Pinpoint the cell where the given text exists, returning its [X, Y] midpoint coordinate. 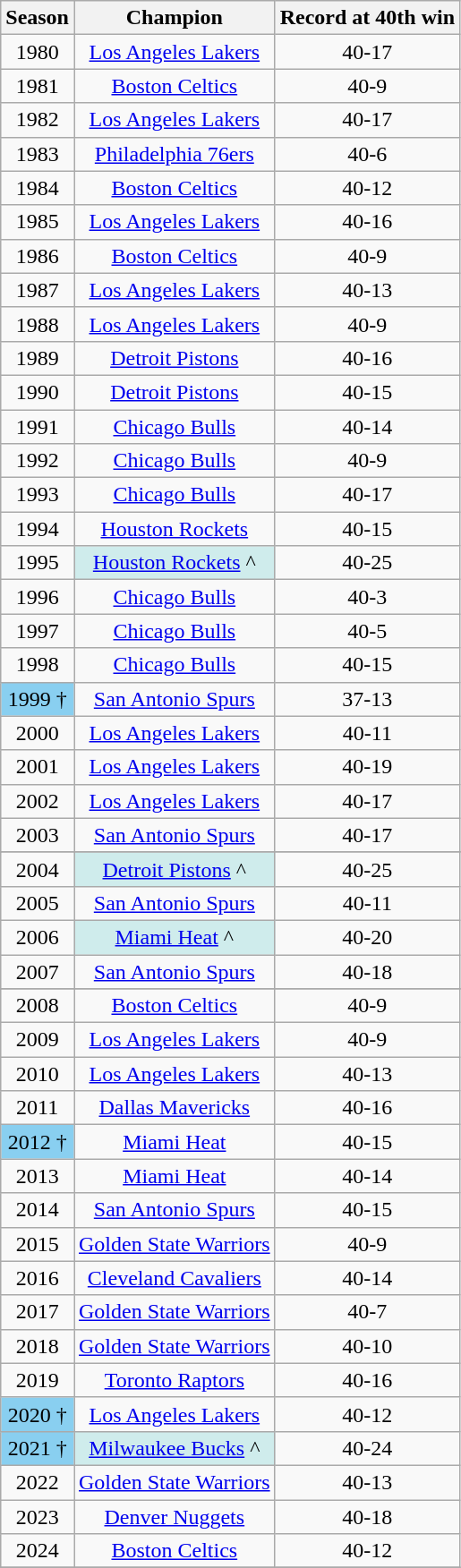
1981 [38, 86]
2006 [38, 937]
2004 [38, 869]
1986 [38, 256]
1982 [38, 120]
40-3 [367, 597]
40-19 [367, 767]
1994 [38, 529]
1985 [38, 222]
Milwaukee Bucks ^ [174, 1448]
1984 [38, 188]
1993 [38, 495]
1998 [38, 665]
1990 [38, 392]
2012 † [38, 1142]
Denver Nuggets [174, 1517]
2017 [38, 1312]
1992 [38, 461]
Champion [174, 18]
1989 [38, 358]
2005 [38, 903]
Detroit Pistons ^ [174, 869]
1997 [38, 631]
37-13 [367, 699]
2020 † [38, 1414]
2001 [38, 767]
2011 [38, 1108]
1999 † [38, 699]
2013 [38, 1176]
Houston Rockets ^ [174, 563]
2022 [38, 1482]
2021 † [38, 1448]
Season [38, 18]
2019 [38, 1380]
Cleveland Cavaliers [174, 1278]
Houston Rockets [174, 529]
40-7 [367, 1312]
2010 [38, 1074]
2016 [38, 1278]
1995 [38, 563]
2023 [38, 1517]
1980 [38, 52]
40-10 [367, 1346]
40-5 [367, 631]
40-24 [367, 1448]
Toronto Raptors [174, 1380]
Dallas Mavericks [174, 1108]
40-20 [367, 937]
2003 [38, 835]
1996 [38, 597]
2018 [38, 1346]
2008 [38, 1006]
Philadelphia 76ers [174, 154]
2015 [38, 1244]
2024 [38, 1551]
Miami Heat ^ [174, 937]
1988 [38, 324]
1987 [38, 290]
1983 [38, 154]
40-6 [367, 154]
2009 [38, 1040]
2000 [38, 733]
2007 [38, 971]
Record at 40th win [367, 18]
2002 [38, 801]
2014 [38, 1210]
1991 [38, 427]
